Search for the cell housing the specified text and yield its (X, Y) center coordinate. 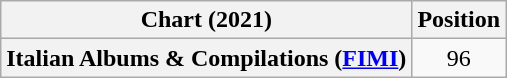
Chart (2021) (206, 20)
96 (459, 58)
Position (459, 20)
Italian Albums & Compilations (FIMI) (206, 58)
